Pinpoint the cell where the given text exists, returning its [x, y] midpoint coordinate. 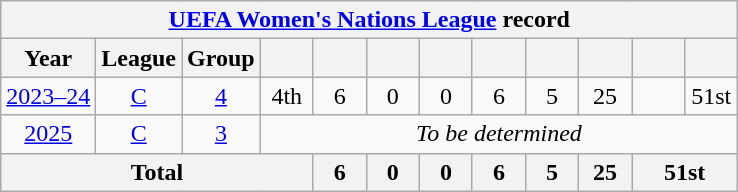
League [139, 58]
3 [222, 134]
UEFA Women's Nations League record [370, 20]
4th [286, 96]
4 [222, 96]
Group [222, 58]
2025 [48, 134]
Total [158, 172]
Year [48, 58]
To be determined [499, 134]
2023–24 [48, 96]
